Return [x, y] of the center of cell containing provided text 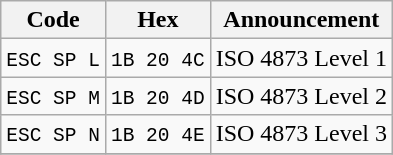
ISO 4873 Level 2 [301, 96]
ISO 4873 Level 1 [301, 58]
Hex [158, 20]
ESC SP M [54, 96]
Code [54, 20]
ISO 4873 Level 3 [301, 134]
Announcement [301, 20]
1B 20 4C [158, 58]
ESC SP L [54, 58]
1B 20 4E [158, 134]
1B 20 4D [158, 96]
ESC SP N [54, 134]
